Return the (X, Y) coordinate for the center point of the cell that contains the specified text.  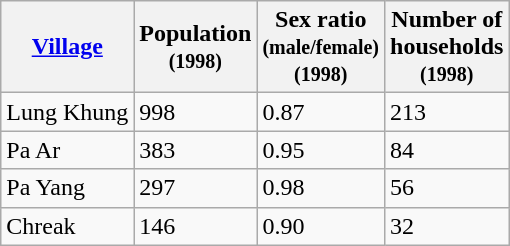
Lung Khung (68, 112)
Number ofhouseholds(1998) (447, 47)
Sex ratio(male/female)(1998) (321, 47)
32 (447, 226)
Pa Yang (68, 188)
Chreak (68, 226)
297 (196, 188)
0.87 (321, 112)
146 (196, 226)
0.95 (321, 150)
0.98 (321, 188)
213 (447, 112)
Pa Ar (68, 150)
56 (447, 188)
84 (447, 150)
0.90 (321, 226)
383 (196, 150)
998 (196, 112)
Village (68, 47)
Population(1998) (196, 47)
